Identify which cell holds the provided text, then report its (x, y) central coordinate. 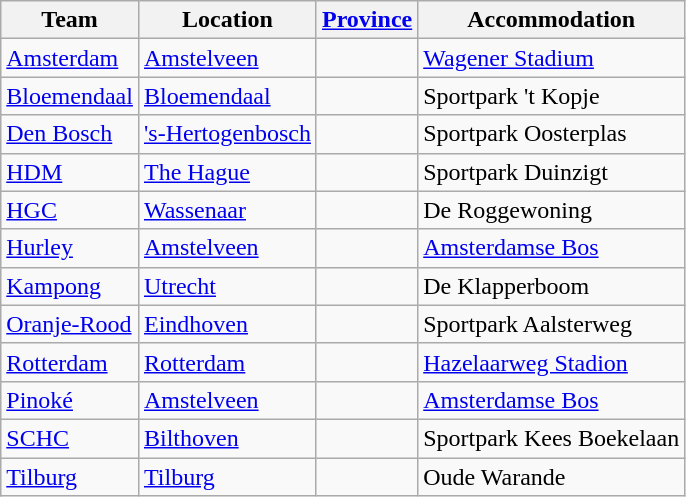
's-Hertogenbosch (227, 134)
Den Bosch (70, 134)
Location (227, 20)
The Hague (227, 172)
Sportpark Aalsterweg (552, 324)
Oranje-Rood (70, 324)
Kampong (70, 286)
Province (366, 20)
Pinoké (70, 400)
Team (70, 20)
Sportpark Kees Boekelaan (552, 438)
Wassenaar (227, 210)
Accommodation (552, 20)
De Roggewoning (552, 210)
De Klapperboom (552, 286)
Utrecht (227, 286)
HDM (70, 172)
Eindhoven (227, 324)
Sportpark 't Kopje (552, 96)
Sportpark Duinzigt (552, 172)
Hurley (70, 248)
Wagener Stadium (552, 58)
Amsterdam (70, 58)
Bilthoven (227, 438)
Hazelaarweg Stadion (552, 362)
Sportpark Oosterplas (552, 134)
SCHC (70, 438)
HGC (70, 210)
Oude Warande (552, 477)
